Return the [X, Y] coordinate for the center point of the cell that contains the specified text.  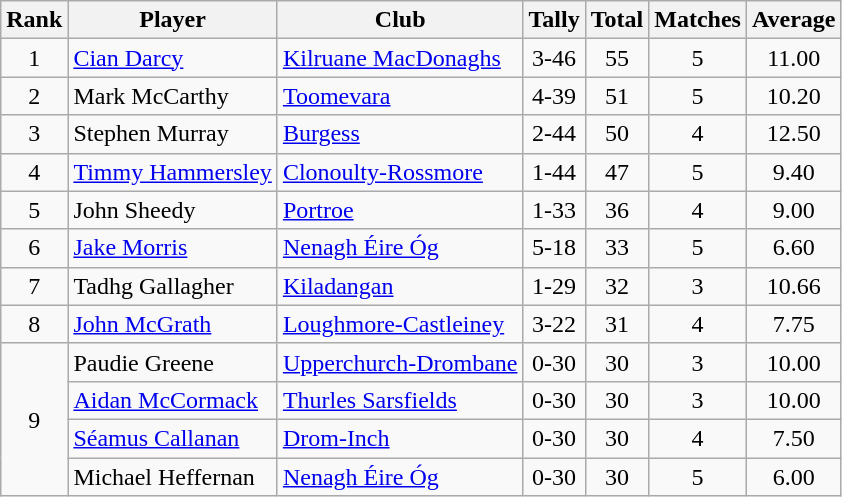
6 [34, 248]
7.50 [794, 438]
2 [34, 96]
6.00 [794, 477]
John Sheedy [173, 210]
Tadhg Gallagher [173, 286]
Portroe [400, 210]
Drom-Inch [400, 438]
11.00 [794, 58]
10.20 [794, 96]
9.00 [794, 210]
Clonoulty-Rossmore [400, 172]
Loughmore-Castleiney [400, 324]
1-33 [554, 210]
33 [617, 248]
Matches [698, 20]
Thurles Sarsfields [400, 400]
Paudie Greene [173, 362]
2-44 [554, 134]
Total [617, 20]
Burgess [400, 134]
Rank [34, 20]
31 [617, 324]
3-46 [554, 58]
9.40 [794, 172]
Upperchurch-Drombane [400, 362]
9 [34, 419]
4-39 [554, 96]
Séamus Callanan [173, 438]
6.60 [794, 248]
5-18 [554, 248]
51 [617, 96]
1-44 [554, 172]
Cian Darcy [173, 58]
Stephen Murray [173, 134]
50 [617, 134]
Player [173, 20]
Kiladangan [400, 286]
47 [617, 172]
Toomevara [400, 96]
7 [34, 286]
Kilruane MacDonaghs [400, 58]
32 [617, 286]
Mark McCarthy [173, 96]
Timmy Hammersley [173, 172]
John McGrath [173, 324]
8 [34, 324]
55 [617, 58]
Michael Heffernan [173, 477]
3-22 [554, 324]
7.75 [794, 324]
1-29 [554, 286]
Jake Morris [173, 248]
10.66 [794, 286]
12.50 [794, 134]
Average [794, 20]
1 [34, 58]
36 [617, 210]
Club [400, 20]
Aidan McCormack [173, 400]
Tally [554, 20]
